Identify which cell holds the provided text, then report its [x, y] central coordinate. 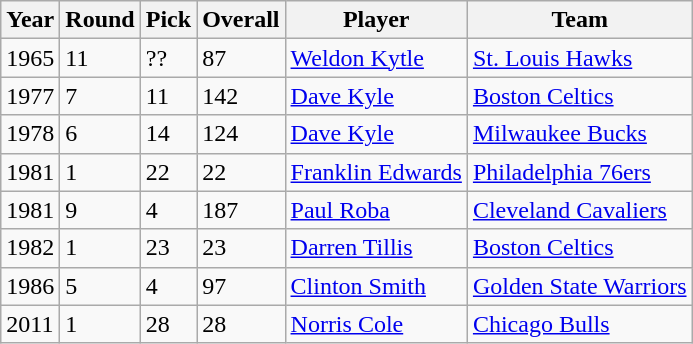
St. Louis Hawks [580, 58]
Franklin Edwards [376, 172]
142 [241, 96]
124 [241, 134]
1982 [30, 248]
187 [241, 210]
Weldon Kytle [376, 58]
Round [100, 20]
6 [100, 134]
Darren Tillis [376, 248]
1986 [30, 286]
14 [168, 134]
Pick [168, 20]
Overall [241, 20]
Clinton Smith [376, 286]
Player [376, 20]
7 [100, 96]
Norris Cole [376, 324]
Golden State Warriors [580, 286]
Cleveland Cavaliers [580, 210]
Year [30, 20]
Chicago Bulls [580, 324]
97 [241, 286]
5 [100, 286]
1965 [30, 58]
2011 [30, 324]
Milwaukee Bucks [580, 134]
Philadelphia 76ers [580, 172]
?? [168, 58]
87 [241, 58]
Paul Roba [376, 210]
Team [580, 20]
9 [100, 210]
1978 [30, 134]
1977 [30, 96]
